Return the (X, Y) coordinate for the center point of the cell that contains the specified text.  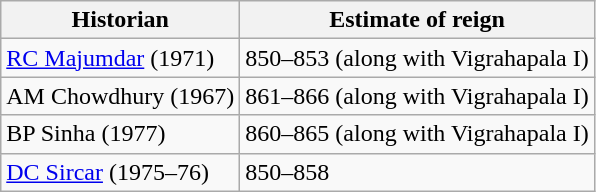
Historian (120, 20)
Estimate of reign (417, 20)
860–865 (along with Vigrahapala I) (417, 134)
850–853 (along with Vigrahapala I) (417, 58)
DC Sircar (1975–76) (120, 172)
RC Majumdar (1971) (120, 58)
AM Chowdhury (1967) (120, 96)
861–866 (along with Vigrahapala I) (417, 96)
850–858 (417, 172)
BP Sinha (1977) (120, 134)
